Return the (x, y) coordinate for the center point of the cell that contains the specified text.  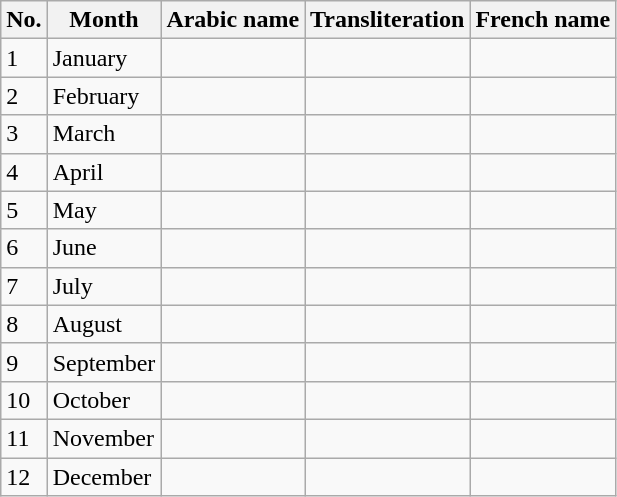
8 (24, 324)
February (104, 96)
Month (104, 20)
9 (24, 362)
7 (24, 286)
No. (24, 20)
3 (24, 134)
April (104, 172)
March (104, 134)
November (104, 438)
11 (24, 438)
May (104, 210)
January (104, 58)
10 (24, 400)
June (104, 248)
September (104, 362)
2 (24, 96)
6 (24, 248)
12 (24, 477)
October (104, 400)
1 (24, 58)
Arabic name (233, 20)
5 (24, 210)
December (104, 477)
August (104, 324)
Transliteration (388, 20)
French name (543, 20)
July (104, 286)
4 (24, 172)
